From the cell containing the given text, extract its center point as (x, y) coordinate. 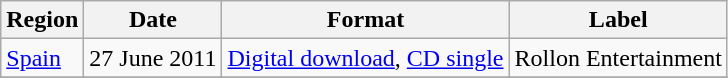
Date (153, 20)
Digital download, CD single (366, 58)
Rollon Entertainment (618, 58)
Region (42, 20)
27 June 2011 (153, 58)
Spain (42, 58)
Format (366, 20)
Label (618, 20)
